Pinpoint the cell where the given text exists, returning its (x, y) midpoint coordinate. 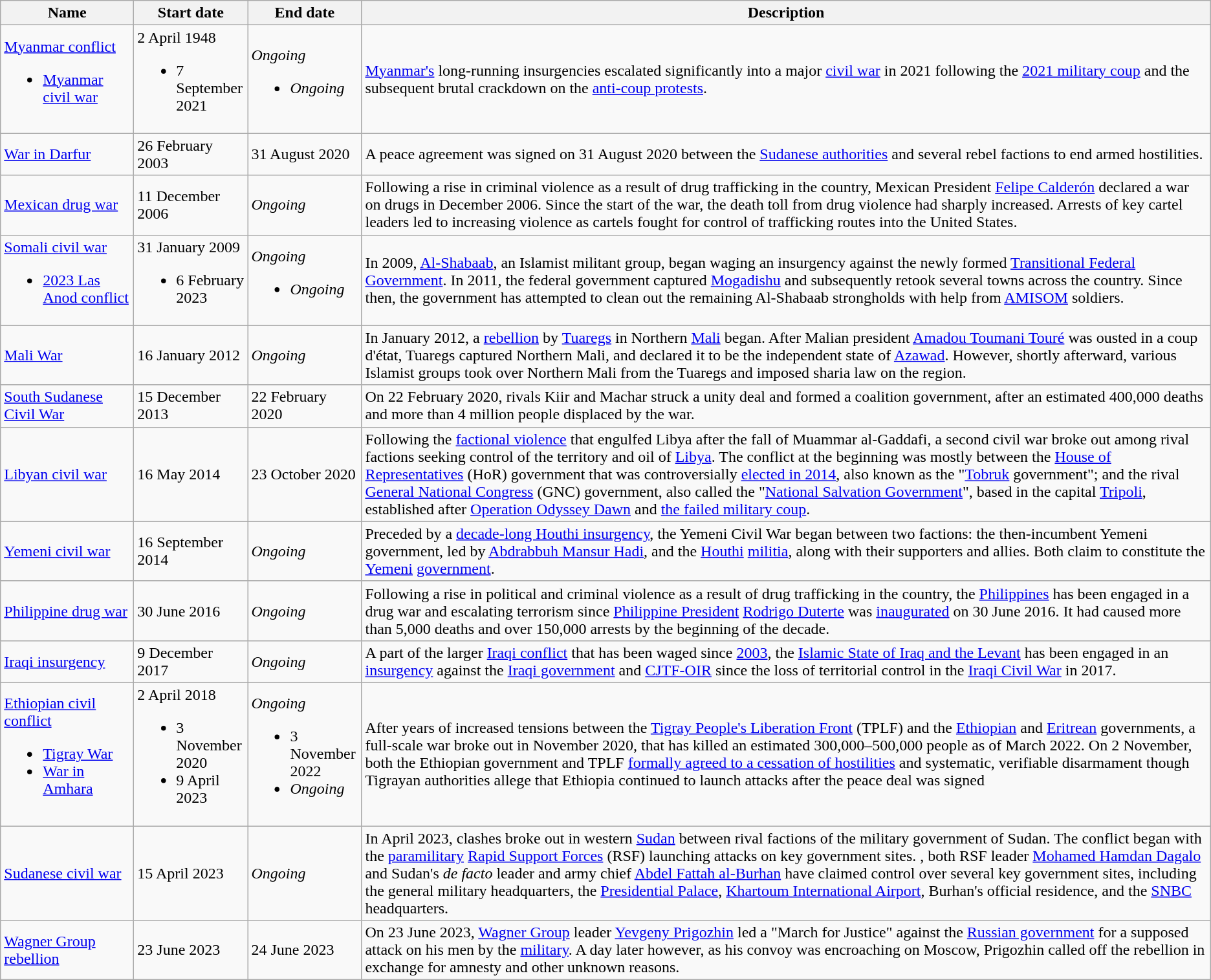
16 May 2014 (191, 474)
23 June 2023 (191, 950)
Mexican drug war (67, 205)
Myanmar conflictMyanmar civil war (67, 79)
16 September 2014 (191, 551)
Philippine drug war (67, 611)
15 April 2023 (191, 873)
2 April 20183 November 20209 April 2023 (191, 754)
Start date (191, 13)
26 February 2003 (191, 154)
Libyan civil war (67, 474)
24 June 2023 (305, 950)
Iraqi insurgency (67, 661)
30 June 2016 (191, 611)
War in Darfur (67, 154)
31 August 2020 (305, 154)
Ethiopian civil conflictTigray WarWar in Amhara (67, 754)
Wagner Group rebellion (67, 950)
Mali War (67, 355)
23 October 2020 (305, 474)
9 December 2017 (191, 661)
A peace agreement was signed on 31 August 2020 between the Sudanese authorities and several rebel factions to end armed hostilities. (786, 154)
End date (305, 13)
Description (786, 13)
South Sudanese Civil War (67, 406)
2 April 19487 September 2021 (191, 79)
Name (67, 13)
Ongoing3 November 2022Ongoing (305, 754)
15 December 2013 (191, 406)
Somali civil war2023 Las Anod conflict (67, 280)
11 December 2006 (191, 205)
Sudanese civil war (67, 873)
Yemeni civil war (67, 551)
16 January 2012 (191, 355)
31 January 20096 February 2023 (191, 280)
22 February 2020 (305, 406)
